Provide the [x, y] coordinate of the cell's center where the given text is located.  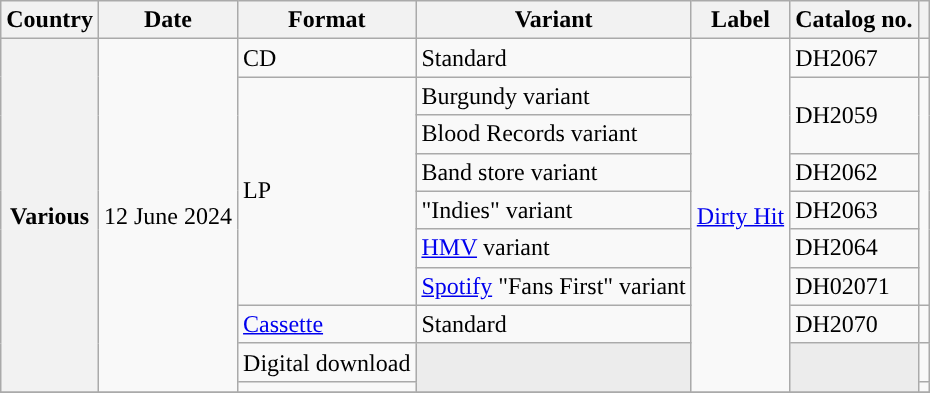
LP [327, 191]
DH2063 [854, 210]
DH02071 [854, 286]
DH2067 [854, 58]
HMV variant [554, 248]
Country [50, 20]
Blood Records variant [554, 134]
Date [168, 20]
Various [50, 216]
CD [327, 58]
Burgundy variant [554, 96]
"Indies" variant [554, 210]
Variant [554, 20]
Band store variant [554, 172]
DH2059 [854, 115]
Cassette [327, 324]
Label [740, 20]
12 June 2024 [168, 216]
DH2064 [854, 248]
Dirty Hit [740, 216]
Catalog no. [854, 20]
Spotify "Fans First" variant [554, 286]
Digital download [327, 362]
DH2062 [854, 172]
DH2070 [854, 324]
Format [327, 20]
